Extract the (x, y) coordinate from the center of the cell holding the provided text.  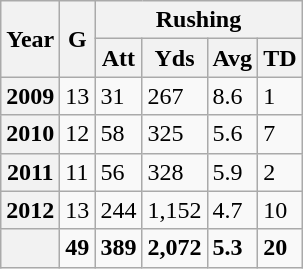
244 (118, 210)
5.9 (232, 172)
5.6 (232, 134)
Att (118, 58)
Year (30, 39)
2009 (30, 96)
2012 (30, 210)
TD (280, 58)
49 (78, 248)
1,152 (174, 210)
Rushing (198, 20)
20 (280, 248)
4.7 (232, 210)
10 (280, 210)
58 (118, 134)
31 (118, 96)
56 (118, 172)
12 (78, 134)
1 (280, 96)
2 (280, 172)
389 (118, 248)
2,072 (174, 248)
2011 (30, 172)
267 (174, 96)
325 (174, 134)
Avg (232, 58)
5.3 (232, 248)
G (78, 39)
8.6 (232, 96)
11 (78, 172)
7 (280, 134)
2010 (30, 134)
328 (174, 172)
Yds (174, 58)
